Scan for the cell matching the given text and deliver its [X, Y] coordinate at center. 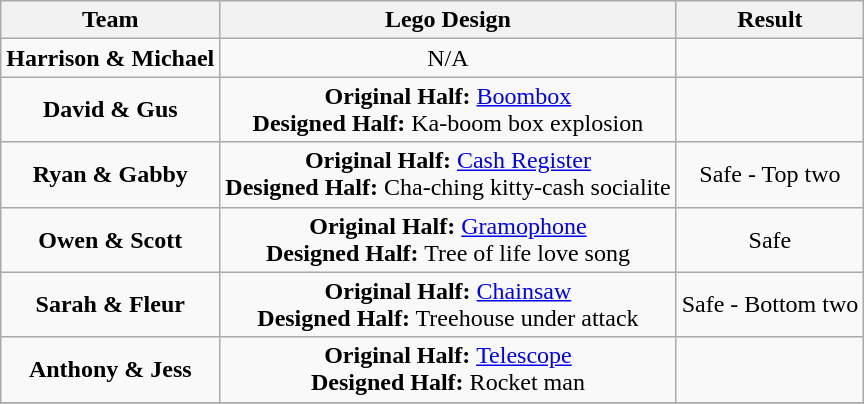
Lego Design [448, 20]
Safe - Bottom two [770, 304]
Ryan & Gabby [110, 174]
Original Half: GramophoneDesigned Half: Tree of life love song [448, 240]
Harrison & Michael [110, 58]
Original Half: Cash Register Designed Half: Cha-ching kitty-cash socialite [448, 174]
Team [110, 20]
Result [770, 20]
Safe [770, 240]
Original Half: Boombox Designed Half: Ka-boom box explosion [448, 110]
David & Gus [110, 110]
Original Half: TelescopeDesigned Half: Rocket man [448, 370]
Anthony & Jess [110, 370]
Safe - Top two [770, 174]
Sarah & Fleur [110, 304]
Owen & Scott [110, 240]
N/A [448, 58]
Original Half: ChainsawDesigned Half: Treehouse under attack [448, 304]
